Extract the (x, y) coordinate from the center of the cell holding the provided text.  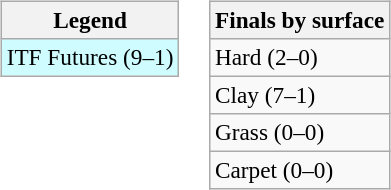
Carpet (0–0) (300, 171)
Hard (2–0) (300, 57)
Legend (90, 20)
ITF Futures (9–1) (90, 57)
Clay (7–1) (300, 95)
Finals by surface (300, 20)
Grass (0–0) (300, 133)
